Pinpoint the cell where the given text exists, returning its [x, y] midpoint coordinate. 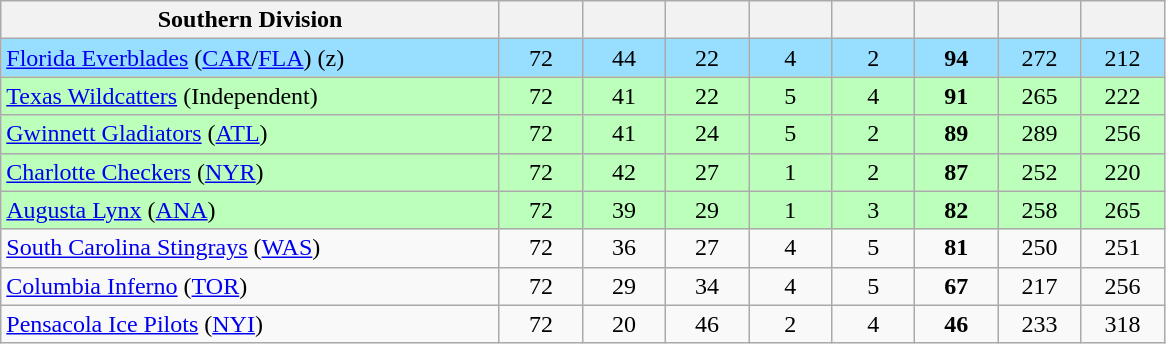
Florida Everblades (CAR/FLA) (z) [250, 58]
87 [956, 172]
94 [956, 58]
Gwinnett Gladiators (ATL) [250, 134]
272 [1040, 58]
Augusta Lynx (ANA) [250, 210]
233 [1040, 324]
251 [1122, 248]
289 [1040, 134]
67 [956, 286]
220 [1122, 172]
252 [1040, 172]
250 [1040, 248]
89 [956, 134]
Texas Wildcatters (Independent) [250, 96]
258 [1040, 210]
91 [956, 96]
222 [1122, 96]
318 [1122, 324]
Southern Division [250, 20]
3 [874, 210]
South Carolina Stingrays (WAS) [250, 248]
82 [956, 210]
Columbia Inferno (TOR) [250, 286]
24 [708, 134]
34 [708, 286]
Charlotte Checkers (NYR) [250, 172]
20 [624, 324]
44 [624, 58]
81 [956, 248]
42 [624, 172]
Pensacola Ice Pilots (NYI) [250, 324]
39 [624, 210]
212 [1122, 58]
36 [624, 248]
217 [1040, 286]
